Return the (X, Y) coordinate for the center point of the cell that contains the specified text.  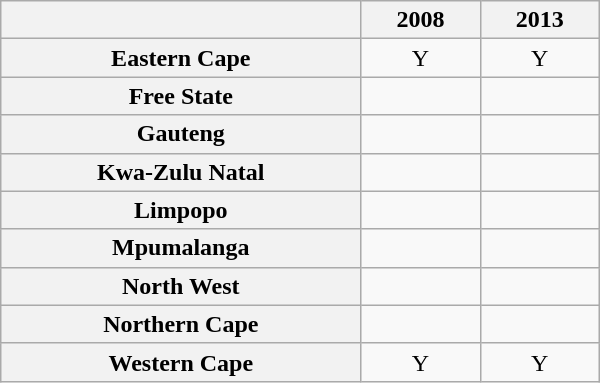
North West (181, 286)
Eastern Cape (181, 58)
Western Cape (181, 362)
Limpopo (181, 210)
Mpumalanga (181, 248)
2008 (420, 20)
Gauteng (181, 134)
2013 (540, 20)
Northern Cape (181, 324)
Free State (181, 96)
Kwa-Zulu Natal (181, 172)
